Find where the given text appears and provide that cell's center as (x, y) coordinate. 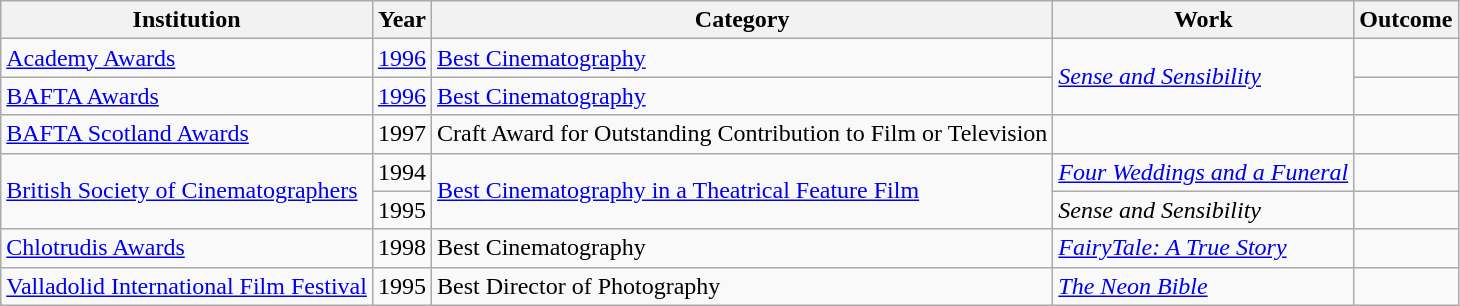
FairyTale: A True Story (1204, 248)
Best Director of Photography (742, 286)
Academy Awards (187, 58)
Institution (187, 20)
Year (402, 20)
Best Cinematography in a Theatrical Feature Film (742, 191)
1998 (402, 248)
BAFTA Awards (187, 96)
British Society of Cinematographers (187, 191)
Four Weddings and a Funeral (1204, 172)
1994 (402, 172)
Outcome (1406, 20)
Chlotrudis Awards (187, 248)
BAFTA Scotland Awards (187, 134)
1997 (402, 134)
The Neon Bible (1204, 286)
Craft Award for Outstanding Contribution to Film or Television (742, 134)
Work (1204, 20)
Category (742, 20)
Valladolid International Film Festival (187, 286)
